For the text-containing cell, return its midpoint in (x, y) coordinate format. 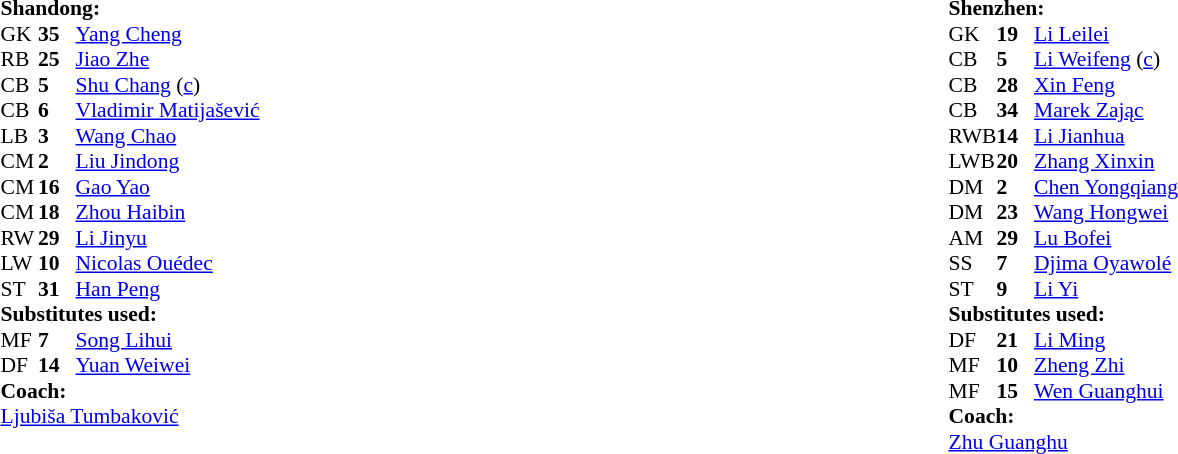
Ljubiša Tumbaković (130, 417)
Wen Guanghui (1106, 391)
Lu Bofei (1106, 238)
Nicolas Ouédec (168, 263)
RW (19, 238)
Marek Zając (1106, 111)
Gao Yao (168, 187)
20 (1015, 161)
Li Yi (1106, 289)
Shu Chang (c) (168, 85)
Song Lihui (168, 340)
Li Jianhua (1106, 136)
9 (1015, 289)
16 (57, 187)
Yuan Weiwei (168, 365)
31 (57, 289)
18 (57, 213)
23 (1015, 213)
Li Jinyu (168, 238)
Li Weifeng (c) (1106, 59)
Li Ming (1106, 340)
34 (1015, 111)
LWB (972, 161)
15 (1015, 391)
35 (57, 34)
RWB (972, 136)
19 (1015, 34)
RB (19, 59)
Han Peng (168, 289)
Wang Chao (168, 136)
3 (57, 136)
Vladimir Matijašević (168, 111)
Zheng Zhi (1106, 365)
Yang Cheng (168, 34)
Chen Yongqiang (1106, 187)
SS (972, 263)
LB (19, 136)
Djima Oyawolé (1106, 263)
LW (19, 263)
Zhou Haibin (168, 213)
Jiao Zhe (168, 59)
Liu Jindong (168, 161)
21 (1015, 340)
6 (57, 111)
Wang Hongwei (1106, 213)
Li Leilei (1106, 34)
Zhang Xinxin (1106, 161)
AM (972, 238)
28 (1015, 85)
Xin Feng (1106, 85)
25 (57, 59)
